Extract the [x, y] coordinate from the center of the cell holding the provided text.  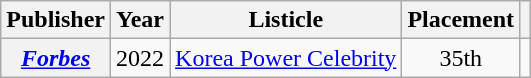
Placement [461, 20]
Listicle [286, 20]
35th [461, 58]
Korea Power Celebrity [286, 58]
Forbes [56, 58]
Year [140, 20]
2022 [140, 58]
Publisher [56, 20]
